Identify which cell holds the provided text, then report its [x, y] central coordinate. 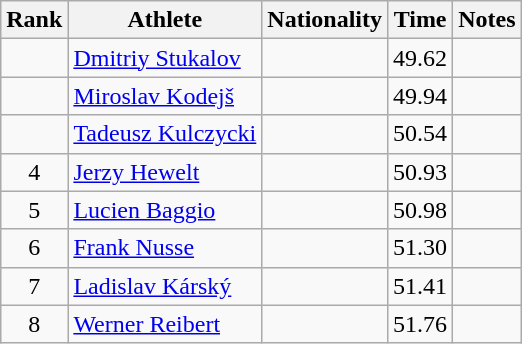
Werner Reibert [165, 324]
Notes [487, 20]
6 [34, 248]
Frank Nusse [165, 248]
Athlete [165, 20]
50.54 [420, 134]
5 [34, 210]
51.30 [420, 248]
51.41 [420, 286]
50.93 [420, 172]
49.62 [420, 58]
51.76 [420, 324]
8 [34, 324]
Nationality [325, 20]
7 [34, 286]
Lucien Baggio [165, 210]
Ladislav Kárský [165, 286]
Time [420, 20]
49.94 [420, 96]
Dmitriy Stukalov [165, 58]
50.98 [420, 210]
Rank [34, 20]
4 [34, 172]
Jerzy Hewelt [165, 172]
Miroslav Kodejš [165, 96]
Tadeusz Kulczycki [165, 134]
